Identify which cell holds the provided text, then report its [x, y] central coordinate. 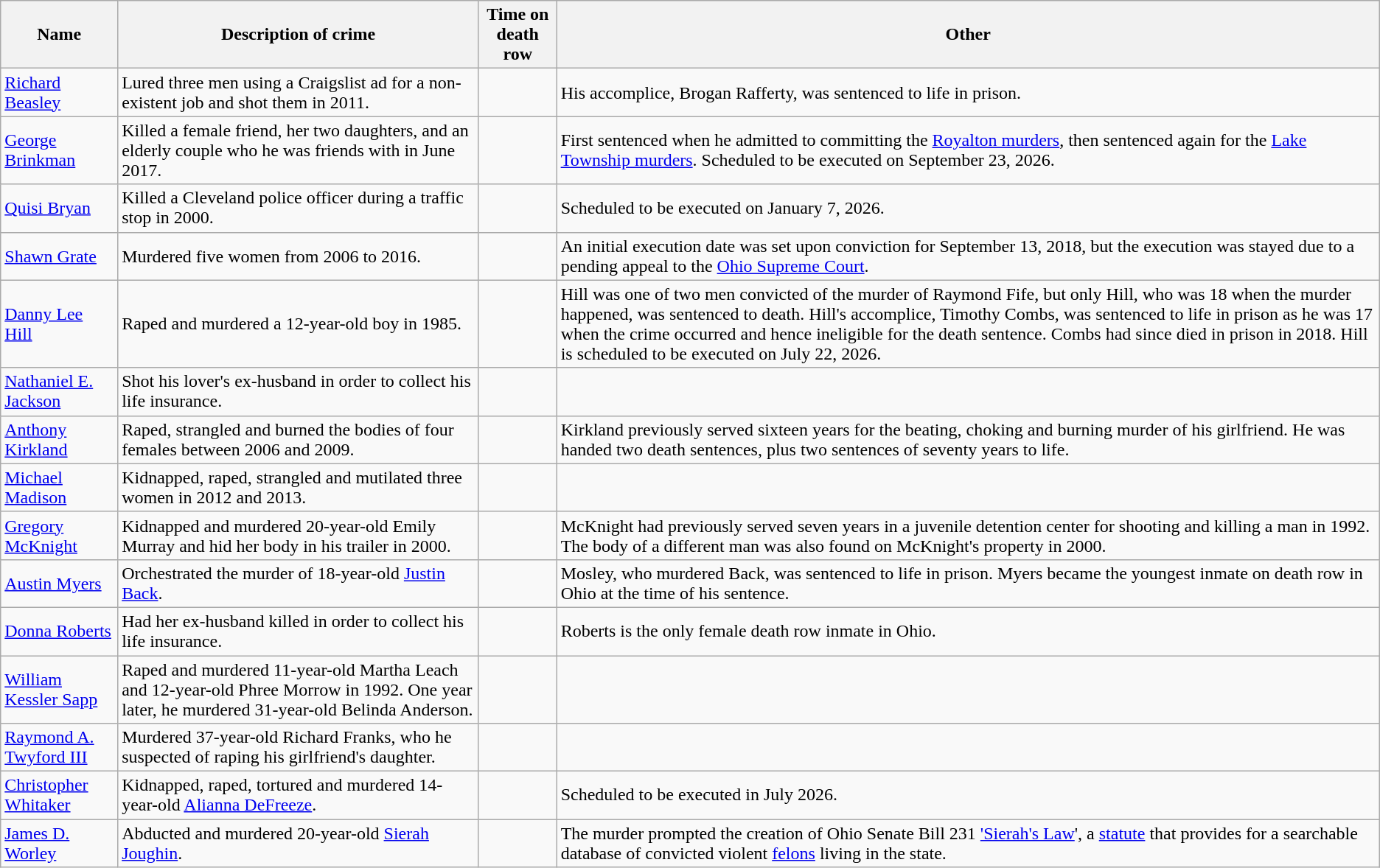
Roberts is the only female death row inmate in Ohio. [968, 631]
George Brinkman [59, 150]
Raped and murdered 11-year-old Martha Leach and 12-year-old Phree Morrow in 1992. One year later, he murdered 31-year-old Belinda Anderson. [299, 690]
Name [59, 35]
Michael Madison [59, 488]
Raymond A. Twyford III [59, 747]
Richard Beasley [59, 93]
Gregory McKnight [59, 535]
Christopher Whitaker [59, 796]
Kidnapped, raped, strangled and mutilated three women in 2012 and 2013. [299, 488]
Raped, strangled and burned the bodies of four females between 2006 and 2009. [299, 439]
Time on death row [517, 35]
Shawn Grate [59, 256]
Scheduled to be executed on January 7, 2026. [968, 208]
His accomplice, Brogan Rafferty, was sentenced to life in prison. [968, 93]
Abducted and murdered 20-year-old Sierah Joughin. [299, 843]
Scheduled to be executed in July 2026. [968, 796]
Shot his lover's ex-husband in order to collect his life insurance. [299, 392]
Anthony Kirkland [59, 439]
Killed a Cleveland police officer during a traffic stop in 2000. [299, 208]
Raped and murdered a 12-year-old boy in 1985. [299, 324]
Description of crime [299, 35]
Danny Lee Hill [59, 324]
Austin Myers [59, 584]
Killed a female friend, her two daughters, and an elderly couple who he was friends with in June 2017. [299, 150]
Murdered five women from 2006 to 2016. [299, 256]
Had her ex-husband killed in order to collect his life insurance. [299, 631]
James D. Worley [59, 843]
Donna Roberts [59, 631]
William Kessler Sapp [59, 690]
Murdered 37-year-old Richard Franks, who he suspected of raping his girlfriend's daughter. [299, 747]
Nathaniel E. Jackson [59, 392]
Kidnapped, raped, tortured and murdered 14-year-old Alianna DeFreeze. [299, 796]
Quisi Bryan [59, 208]
Mosley, who murdered Back, was sentenced to life in prison. Myers became the youngest inmate on death row in Ohio at the time of his sentence. [968, 584]
Other [968, 35]
Orchestrated the murder of 18-year-old Justin Back. [299, 584]
Kidnapped and murdered 20-year-old Emily Murray and hid her body in his trailer in 2000. [299, 535]
Lured three men using a Craigslist ad for a non-existent job and shot them in 2011. [299, 93]
